Capture the cell that displays the provided text and extract its (x, y) central coordinate. 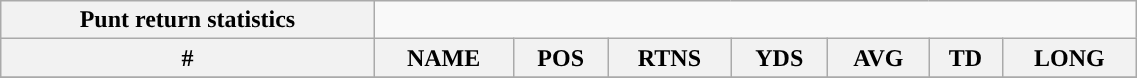
TD (966, 58)
RTNS (669, 58)
LONG (1070, 58)
YDS (780, 58)
Punt return statistics (188, 20)
AVG (878, 58)
NAME (444, 58)
# (188, 58)
POS (560, 58)
